Return the [x, y] coordinate for the center point of the cell that contains the specified text.  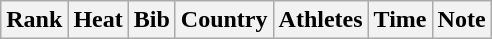
Athletes [320, 20]
Country [224, 20]
Rank [34, 20]
Heat [98, 20]
Bib [152, 20]
Time [400, 20]
Note [462, 20]
